Identify which cell holds the provided text, then report its (x, y) central coordinate. 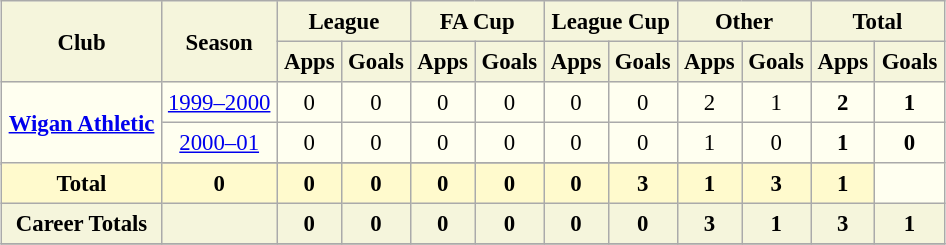
League (344, 21)
1999–2000 (219, 102)
Wigan Athletic (82, 122)
Season (219, 42)
2000–01 (219, 142)
Club (82, 42)
Other (744, 21)
League Cup (610, 21)
Career Totals (82, 223)
FA Cup (478, 21)
